Output the [X, Y] coordinate of the center of the cell containing the given text.  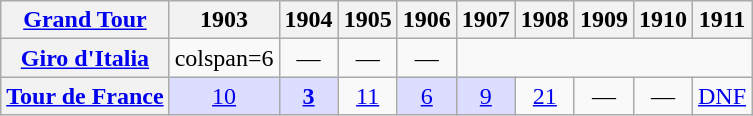
9 [486, 96]
Giro d'Italia [85, 58]
6 [426, 96]
21 [544, 96]
1910 [662, 20]
1905 [368, 20]
Grand Tour [85, 20]
10 [224, 96]
colspan=6 [224, 58]
1904 [308, 20]
3 [308, 96]
Tour de France [85, 96]
DNF [722, 96]
1906 [426, 20]
1903 [224, 20]
11 [368, 96]
1909 [604, 20]
1911 [722, 20]
1907 [486, 20]
1908 [544, 20]
